Extract the (x, y) coordinate from the center of the cell holding the provided text.  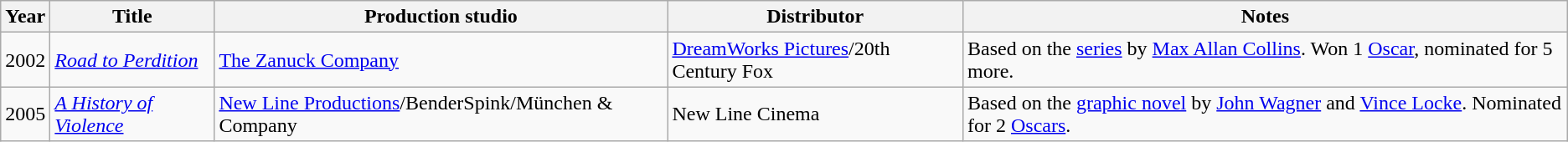
Notes (1265, 17)
Year (25, 17)
Road to Perdition (132, 60)
The Zanuck Company (441, 60)
New Line Cinema (816, 114)
2002 (25, 60)
New Line Productions/BenderSpink/München & Company (441, 114)
Based on the series by Max Allan Collins. Won 1 Oscar, nominated for 5 more. (1265, 60)
Distributor (816, 17)
DreamWorks Pictures/20th Century Fox (816, 60)
A History of Violence (132, 114)
Based on the graphic novel by John Wagner and Vince Locke. Nominated for 2 Oscars. (1265, 114)
2005 (25, 114)
Title (132, 17)
Production studio (441, 17)
